Provide the [x, y] coordinate of the cell's center where the given text is located.  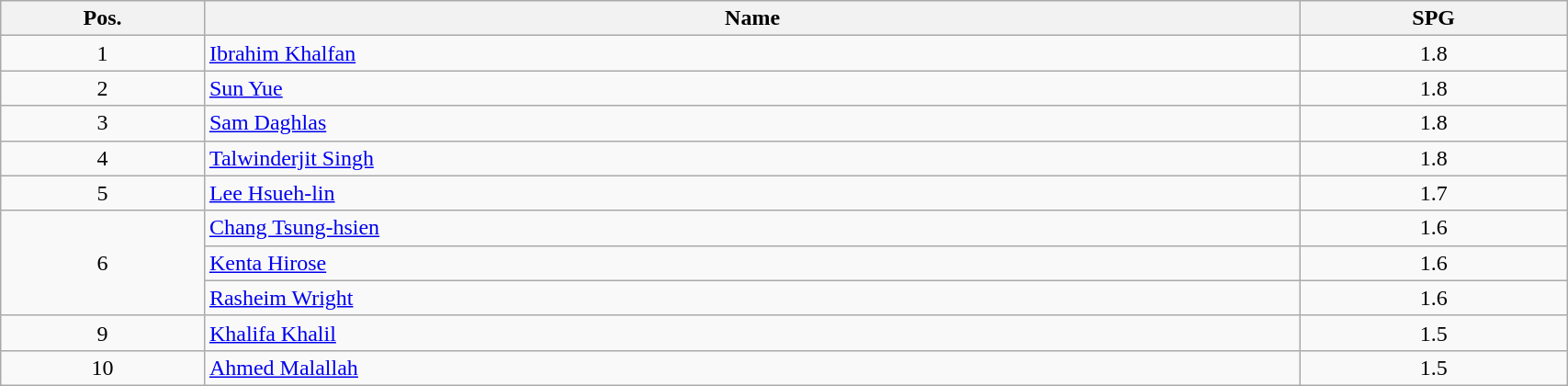
10 [103, 368]
Sam Daghlas [751, 123]
5 [103, 193]
Lee Hsueh-lin [751, 193]
2 [103, 88]
Ahmed Malallah [751, 368]
6 [103, 263]
Talwinderjit Singh [751, 158]
SPG [1434, 18]
Khalifa Khalil [751, 333]
3 [103, 123]
1.7 [1434, 193]
Kenta Hirose [751, 263]
Ibrahim Khalfan [751, 53]
Chang Tsung-hsien [751, 228]
Sun Yue [751, 88]
9 [103, 333]
Rasheim Wright [751, 298]
4 [103, 158]
1 [103, 53]
Pos. [103, 18]
Name [751, 18]
